Identify which cell holds the provided text, then report its [x, y] central coordinate. 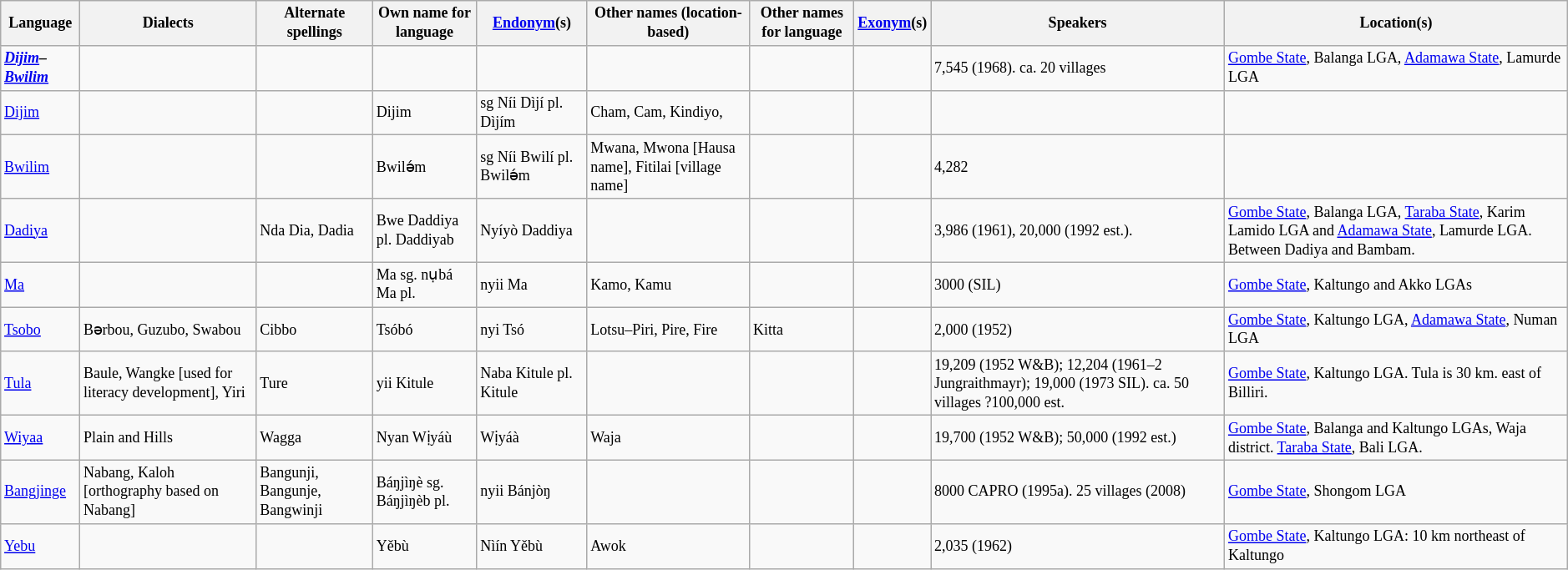
Gombe State, Kaltungo LGA: 10 km northeast of Kaltungo [1396, 546]
nyi Tsó [532, 330]
Exonym(s) [893, 23]
Wịyáà [532, 438]
Gombe State, Balanga LGA, Adamawa State, Lamurde LGA [1396, 68]
Gombe State, Kaltungo LGA. Tula is 30 km. east of Billiri. [1396, 383]
Tula [40, 383]
Cibbo [314, 330]
Báŋjìŋè sg. Báŋjìŋèb pl. [424, 492]
Yebu [40, 546]
Gombe State, Kaltungo and Akko LGAs [1396, 285]
yii Kitule [424, 383]
Tsóbó [424, 330]
2,000 (1952) [1078, 330]
Lotsu–Piri, Pire, Fire [668, 330]
Dadiya [40, 230]
Mwana, Mwona [Hausa name], Fitilai [village name] [668, 167]
Plain and Hills [169, 438]
Nyan Wịyáù [424, 438]
Wiyaa [40, 438]
19,700 (1952 W&B); 50,000 (1992 est.) [1078, 438]
Kitta [802, 330]
sg Níi Dìjí pl. Dìjím [532, 113]
19,209 (1952 W&B); 12,204 (1961–2 Jungraithmayr); 19,000 (1973 SIL). ca. 50 villages ?100,000 est. [1078, 383]
7,545 (1968). ca. 20 villages [1078, 68]
Gombe State, Shongom LGA [1396, 492]
Yěbù [424, 546]
2,035 (1962) [1078, 546]
3,986 (1961), 20,000 (1992 est.). [1078, 230]
Gombe State, Kaltungo LGA, Adamawa State, Numan LGA [1396, 330]
Alternate spellings [314, 23]
nyii Ma [532, 285]
4,282 [1078, 167]
Naba Kitule pl. Kitule [532, 383]
sg Níi Bwilí pl. Bwilə́m [532, 167]
Other names for language [802, 23]
Dijim–Bwilim [40, 68]
Bangunji, Bangunje, Bangwinji [314, 492]
Waja [668, 438]
Bangjinge [40, 492]
Own name for language [424, 23]
Awok [668, 546]
Bwilim [40, 167]
Location(s) [1396, 23]
Dialects [169, 23]
Ma [40, 285]
Tsobo [40, 330]
nyii Bánjòŋ [532, 492]
Ma sg. nụbá Ma pl. [424, 285]
Other names (location-based) [668, 23]
Nìín Yěbù [532, 546]
8000 CAPRO (1995a). 25 villages (2008) [1078, 492]
3000 (SIL) [1078, 285]
Bәrbou, Guzubo, Swabou [169, 330]
Nyíyò Daddiya [532, 230]
Kamo, Kamu [668, 285]
Bwilə́m [424, 167]
Wagga [314, 438]
Endonym(s) [532, 23]
Language [40, 23]
Gombe State, Balanga LGA, Taraba State, Karim Lamido LGA and Adamawa State, Lamurde LGA. Between Dadiya and Bambam. [1396, 230]
Cham, Cam, Kindiyo, [668, 113]
Nda Dia, Dadia [314, 230]
Nabang, Kaloh [orthography based on Nabang] [169, 492]
Baule, Wangke [used for literacy development], Yiri [169, 383]
Ture [314, 383]
Gombe State, Balanga and Kaltungo LGAs, Waja district. Taraba State, Bali LGA. [1396, 438]
Speakers [1078, 23]
Bwe Daddiya pl. Daddiyab [424, 230]
